Provide the (X, Y) coordinate of the cell's center where the given text is located.  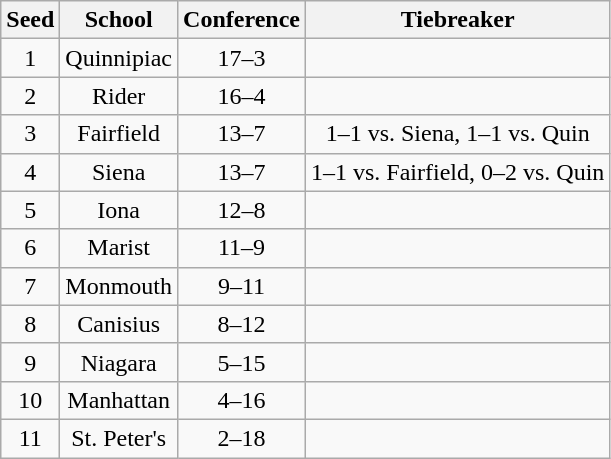
2 (30, 96)
Quinnipiac (119, 58)
9–11 (242, 286)
Rider (119, 96)
4–16 (242, 400)
School (119, 20)
St. Peter's (119, 438)
5 (30, 210)
Niagara (119, 362)
Marist (119, 248)
6 (30, 248)
8 (30, 324)
3 (30, 134)
4 (30, 172)
17–3 (242, 58)
1–1 vs. Siena, 1–1 vs. Quin (457, 134)
7 (30, 286)
Siena (119, 172)
12–8 (242, 210)
Fairfield (119, 134)
Manhattan (119, 400)
Monmouth (119, 286)
Seed (30, 20)
11 (30, 438)
Tiebreaker (457, 20)
Conference (242, 20)
5–15 (242, 362)
2–18 (242, 438)
Canisius (119, 324)
9 (30, 362)
1–1 vs. Fairfield, 0–2 vs. Quin (457, 172)
16–4 (242, 96)
11–9 (242, 248)
10 (30, 400)
1 (30, 58)
Iona (119, 210)
8–12 (242, 324)
